Detect which cell encompasses the target text, then output its [x, y] center coordinate. 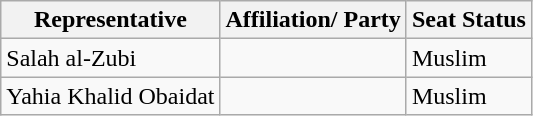
Affiliation/ Party [313, 20]
Salah al-Zubi [110, 58]
Representative [110, 20]
Seat Status [468, 20]
Yahia Khalid Obaidat [110, 96]
